Pinpoint the cell where the given text exists, returning its [X, Y] midpoint coordinate. 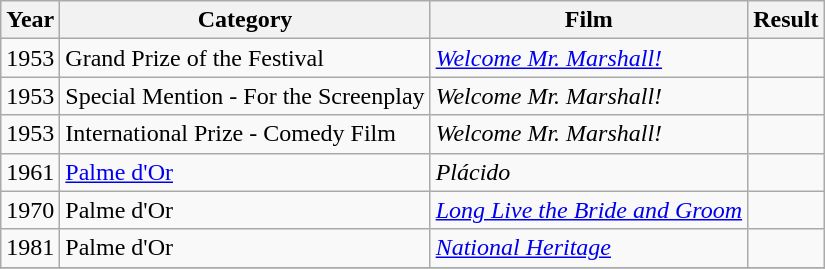
Category [245, 20]
Year [30, 20]
Special Mention - For the Screenplay [245, 96]
1970 [30, 210]
1981 [30, 248]
1961 [30, 172]
Grand Prize of the Festival [245, 58]
International Prize - Comedy Film [245, 134]
Plácido [588, 172]
Long Live the Bride and Groom [588, 210]
Result [786, 20]
Film [588, 20]
National Heritage [588, 248]
